Pinpoint the cell where the given text exists, returning its [x, y] midpoint coordinate. 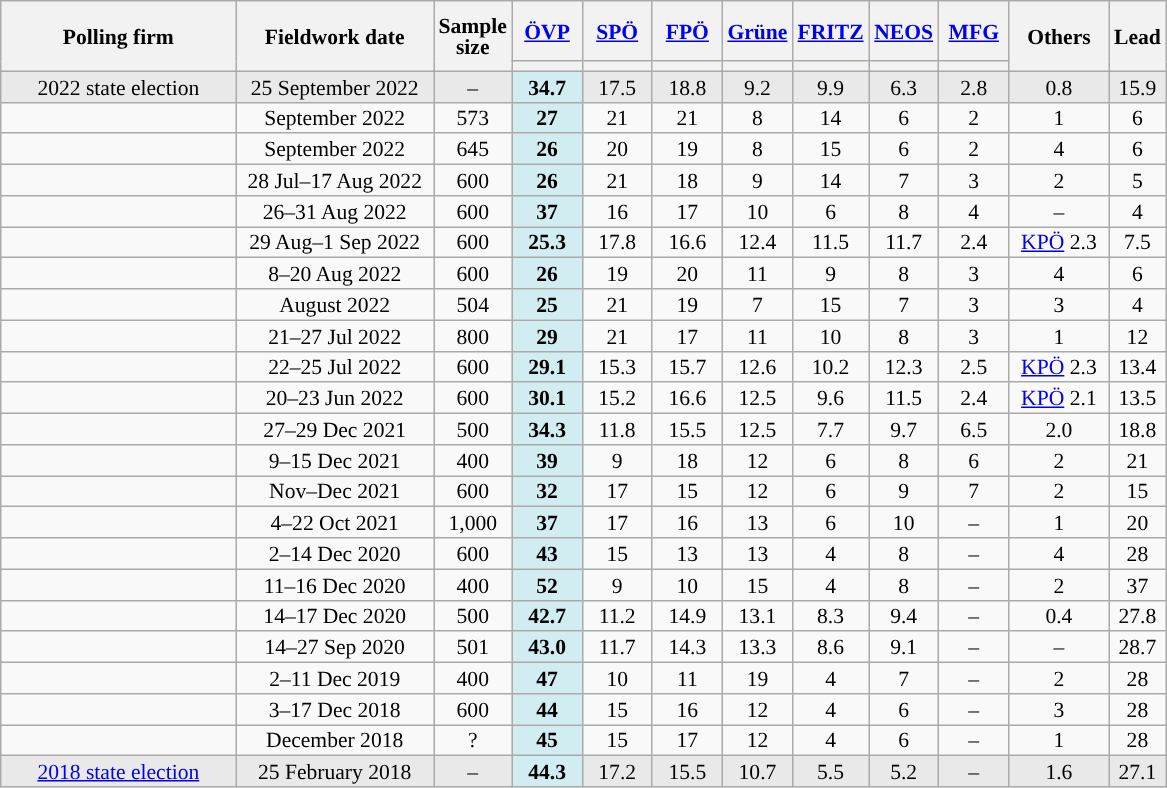
3–17 Dec 2018 [335, 710]
Nov–Dec 2021 [335, 492]
30.1 [547, 398]
14.3 [687, 648]
15.7 [687, 366]
504 [473, 304]
29.1 [547, 366]
27.8 [1138, 616]
13.4 [1138, 366]
Polling firm [118, 36]
42.7 [547, 616]
12.4 [757, 242]
December 2018 [335, 740]
Fieldwork date [335, 36]
2.5 [974, 366]
29 Aug–1 Sep 2022 [335, 242]
8.3 [830, 616]
25 September 2022 [335, 86]
26–31 Aug 2022 [335, 212]
2022 state election [118, 86]
Samplesize [473, 36]
Grüne [757, 31]
9.4 [904, 616]
11.2 [617, 616]
34.3 [547, 430]
0.8 [1059, 86]
14–17 Dec 2020 [335, 616]
47 [547, 678]
29 [547, 336]
25.3 [547, 242]
Others [1059, 36]
22–25 Jul 2022 [335, 366]
SPÖ [617, 31]
7.5 [1138, 242]
10.2 [830, 366]
11.8 [617, 430]
13.1 [757, 616]
645 [473, 150]
8–20 Aug 2022 [335, 274]
5.5 [830, 772]
7.7 [830, 430]
34.7 [547, 86]
44.3 [547, 772]
August 2022 [335, 304]
10.7 [757, 772]
MFG [974, 31]
27 [547, 118]
KPÖ 2.1 [1059, 398]
25 [547, 304]
39 [547, 460]
FRITZ [830, 31]
15.3 [617, 366]
501 [473, 648]
2.8 [974, 86]
17.5 [617, 86]
2–11 Dec 2019 [335, 678]
9.6 [830, 398]
27–29 Dec 2021 [335, 430]
9.1 [904, 648]
12.6 [757, 366]
1,000 [473, 522]
9.7 [904, 430]
14–27 Sep 2020 [335, 648]
6.5 [974, 430]
25 February 2018 [335, 772]
Lead [1138, 36]
1.6 [1059, 772]
2018 state election [118, 772]
52 [547, 584]
9.9 [830, 86]
ÖVP [547, 31]
32 [547, 492]
4–22 Oct 2021 [335, 522]
28 Jul–17 Aug 2022 [335, 180]
? [473, 740]
43 [547, 554]
9–15 Dec 2021 [335, 460]
573 [473, 118]
2.0 [1059, 430]
17.8 [617, 242]
11–16 Dec 2020 [335, 584]
44 [547, 710]
6.3 [904, 86]
27.1 [1138, 772]
800 [473, 336]
FPÖ [687, 31]
15.9 [1138, 86]
43.0 [547, 648]
45 [547, 740]
0.4 [1059, 616]
17.2 [617, 772]
28.7 [1138, 648]
5.2 [904, 772]
21–27 Jul 2022 [335, 336]
15.2 [617, 398]
9.2 [757, 86]
5 [1138, 180]
20–23 Jun 2022 [335, 398]
13.3 [757, 648]
12.3 [904, 366]
8.6 [830, 648]
14.9 [687, 616]
NEOS [904, 31]
13.5 [1138, 398]
2–14 Dec 2020 [335, 554]
